Extract the (x, y) coordinate from the center of the cell holding the provided text.  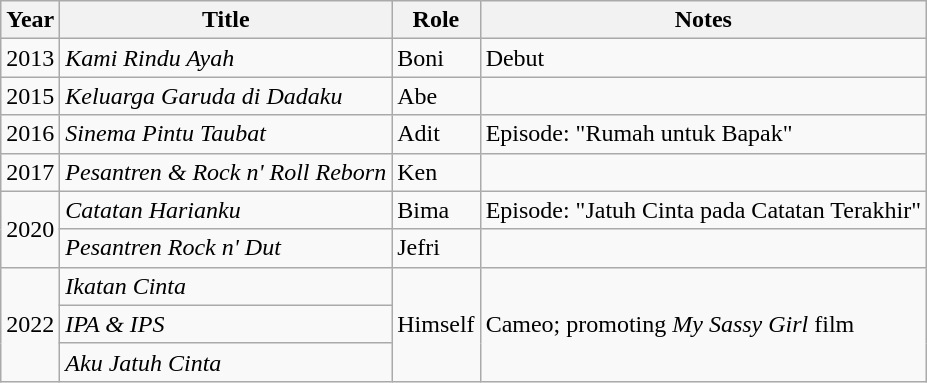
Sinema Pintu Taubat (226, 134)
IPA & IPS (226, 324)
Role (436, 20)
Notes (703, 20)
Boni (436, 58)
Year (30, 20)
Bima (436, 210)
2017 (30, 172)
2020 (30, 229)
Ikatan Cinta (226, 286)
2015 (30, 96)
2022 (30, 324)
Title (226, 20)
Episode: "Rumah untuk Bapak" (703, 134)
Debut (703, 58)
Aku Jatuh Cinta (226, 362)
Jefri (436, 248)
Pesantren Rock n' Dut (226, 248)
Abe (436, 96)
Himself (436, 324)
Cameo; promoting My Sassy Girl film (703, 324)
Ken (436, 172)
Kami Rindu Ayah (226, 58)
Keluarga Garuda di Dadaku (226, 96)
Episode: "Jatuh Cinta pada Catatan Terakhir" (703, 210)
Pesantren & Rock n' Roll Reborn (226, 172)
2016 (30, 134)
2013 (30, 58)
Adit (436, 134)
Catatan Harianku (226, 210)
